Output the [X, Y] coordinate of the center of the cell containing the given text.  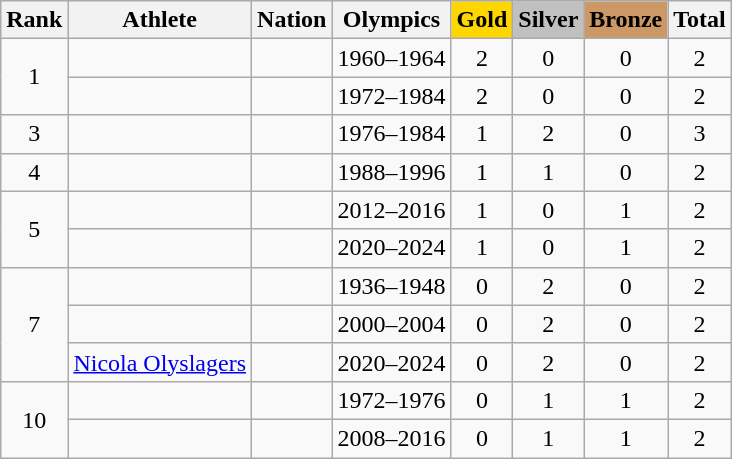
1976–1984 [392, 134]
Nation [292, 20]
1936–1948 [392, 286]
Nicola Olyslagers [160, 362]
7 [34, 324]
2008–2016 [392, 438]
1972–1976 [392, 400]
1960–1964 [392, 58]
10 [34, 419]
Athlete [160, 20]
5 [34, 229]
2000–2004 [392, 324]
1988–1996 [392, 172]
Gold [482, 20]
Bronze [626, 20]
Total [700, 20]
Rank [34, 20]
Silver [548, 20]
2012–2016 [392, 210]
4 [34, 172]
Olympics [392, 20]
1972–1984 [392, 96]
